Identify which cell holds the provided text, then report its (x, y) central coordinate. 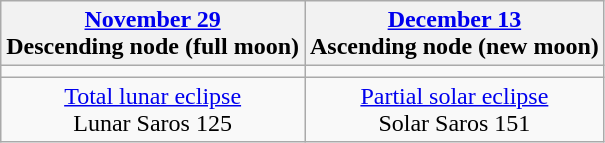
December 13Ascending node (new moon) (454, 34)
Total lunar eclipseLunar Saros 125 (153, 110)
Partial solar eclipseSolar Saros 151 (454, 110)
November 29Descending node (full moon) (153, 34)
